Find where the given text appears and provide that cell's center as (X, Y) coordinate. 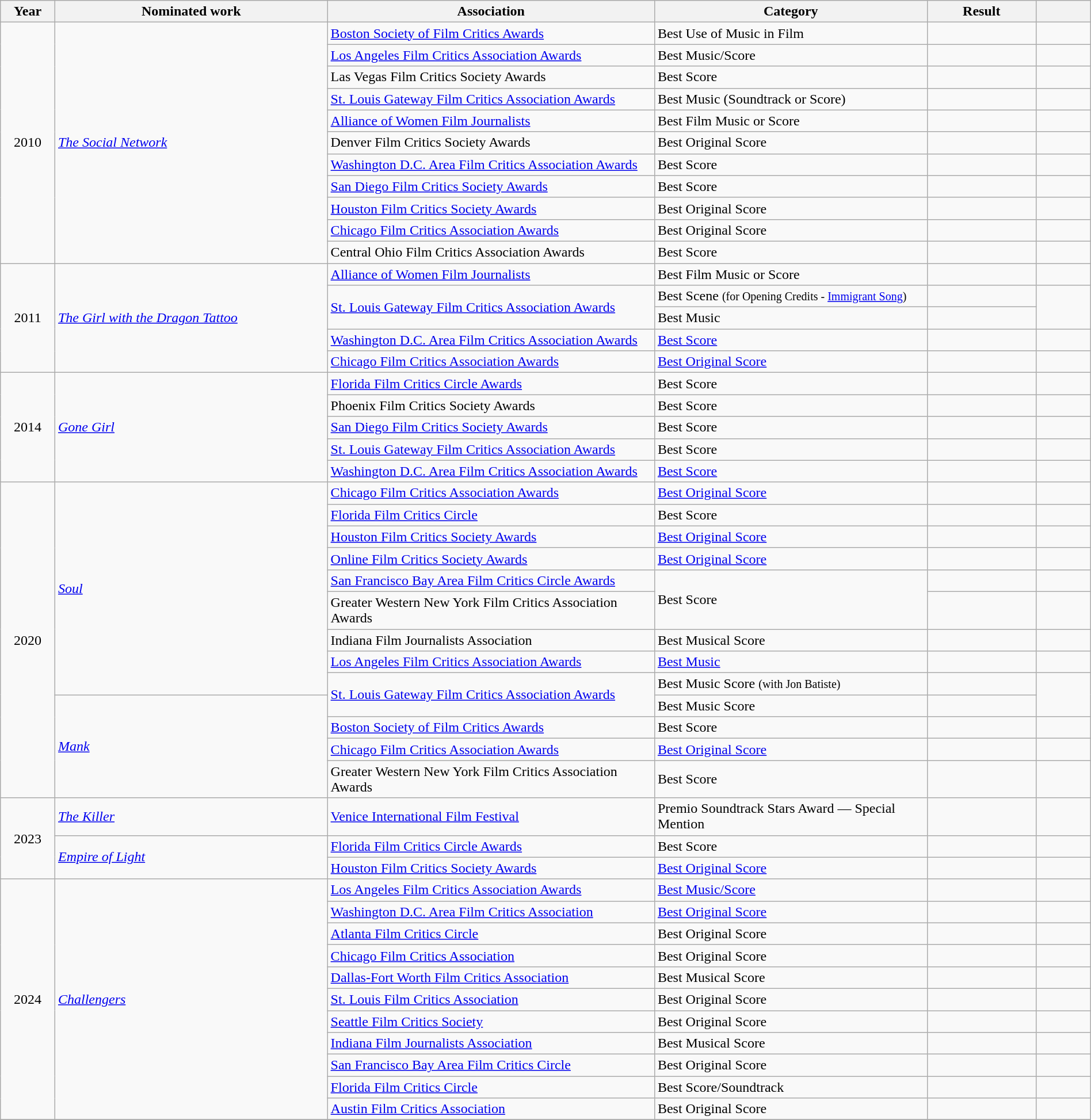
2011 (28, 318)
The Social Network (191, 143)
Best Score/Soundtrack (791, 1087)
Central Ohio Film Critics Association Awards (491, 252)
Austin Film Critics Association (491, 1109)
The Killer (191, 817)
2024 (28, 1000)
Online Film Critics Society Awards (491, 559)
Washington D.C. Area Film Critics Association (491, 912)
Best Music Score (791, 706)
Year (28, 12)
San Francisco Bay Area Film Critics Circle Awards (491, 580)
2010 (28, 143)
Dallas-Fort Worth Film Critics Association (491, 977)
Empire of Light (191, 857)
Atlanta Film Critics Circle (491, 934)
Category (791, 12)
Result (982, 12)
Soul (191, 588)
Mank (191, 747)
Association (491, 12)
Nominated work (191, 12)
St. Louis Film Critics Association (491, 999)
Venice International Film Festival (491, 817)
Best Use of Music in Film (791, 33)
2023 (28, 839)
2020 (28, 640)
Chicago Film Critics Association (491, 955)
San Francisco Bay Area Film Critics Circle (491, 1065)
Phoenix Film Critics Society Awards (491, 406)
Las Vegas Film Critics Society Awards (491, 77)
Premio Soundtrack Stars Award — Special Mention (791, 817)
Gone Girl (191, 427)
2014 (28, 427)
Best Scene (for Opening Credits - Immigrant Song) (791, 296)
The Girl with the Dragon Tattoo (191, 318)
Seattle Film Critics Society (491, 1021)
Denver Film Critics Society Awards (491, 143)
Challengers (191, 1000)
Best Music Score (with Jon Batiste) (791, 684)
Best Music (Soundtrack or Score) (791, 99)
